Determine the (x, y) coordinate at the center of the cell enclosing the given text.  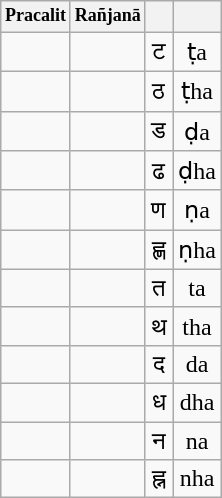
ण (159, 210)
na (198, 441)
ट (159, 52)
Rañjanā (108, 16)
ta (198, 288)
ṇha (198, 250)
ध (159, 402)
da (198, 364)
द (159, 364)
ह्न (159, 479)
ठ (159, 91)
tha (198, 326)
nha (198, 479)
dha (198, 402)
ṭha (198, 91)
त (159, 288)
ढ (159, 171)
थ (159, 326)
ṭa (198, 52)
ह्ण (159, 250)
न (159, 441)
ड (159, 131)
ṇa (198, 210)
Pracalit (36, 16)
ḍha (198, 171)
ḍa (198, 131)
